Search for the cell housing the specified text and yield its (X, Y) center coordinate. 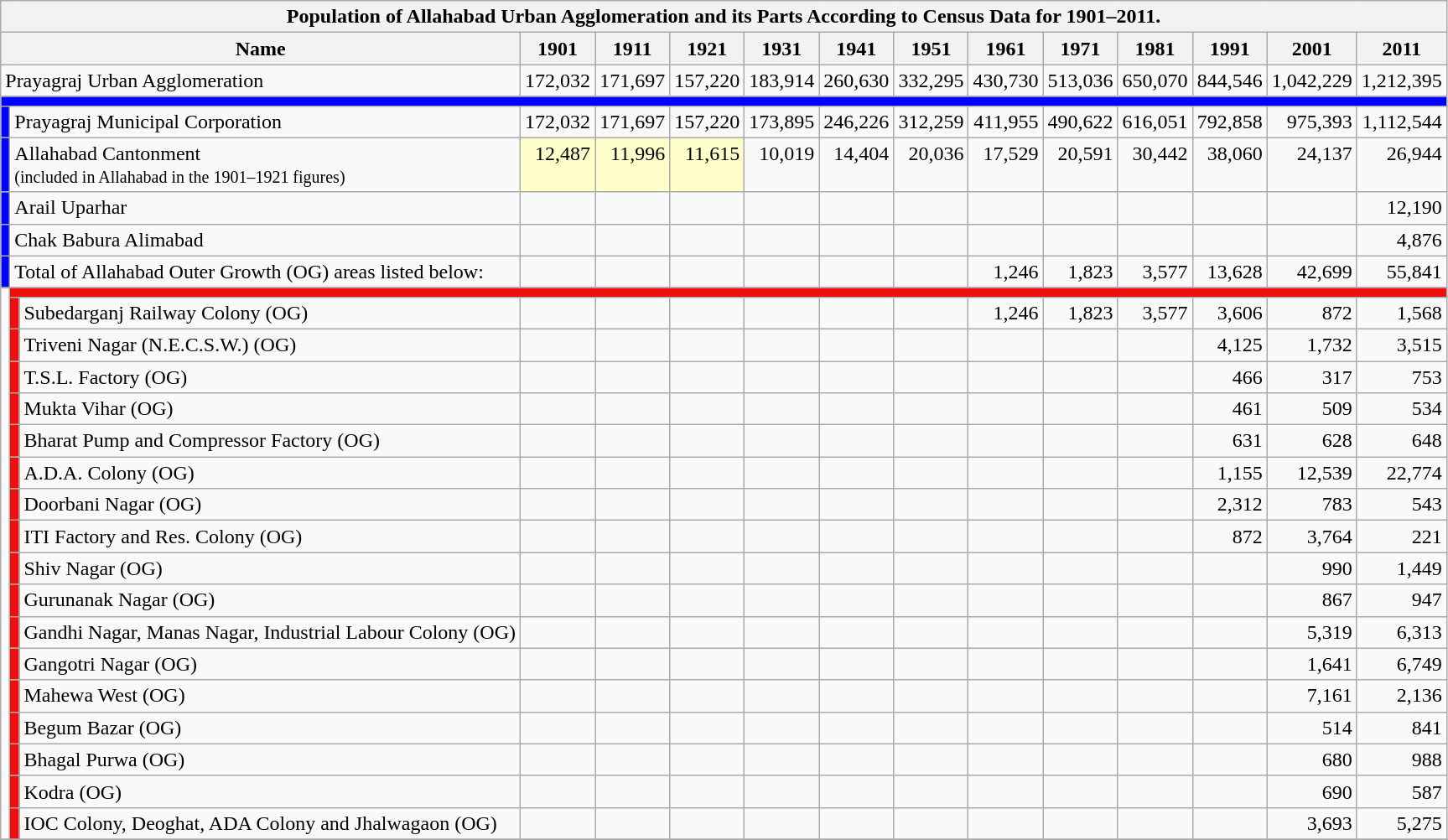
10,019 (781, 164)
Gangotri Nagar (OG) (270, 664)
317 (1311, 376)
783 (1311, 505)
T.S.L. Factory (OG) (270, 376)
Shiv Nagar (OG) (270, 568)
221 (1402, 537)
A.D.A. Colony (OG) (270, 473)
1901 (558, 49)
5,319 (1311, 632)
12,539 (1311, 473)
173,895 (781, 122)
Prayagraj Municipal Corporation (265, 122)
12,190 (1402, 208)
587 (1402, 791)
3,515 (1402, 345)
5,275 (1402, 823)
332,295 (931, 80)
1911 (632, 49)
844,546 (1229, 80)
38,060 (1229, 164)
Prayagraj Urban Agglomeration (261, 80)
7,161 (1311, 696)
Gurunanak Nagar (OG) (270, 600)
Triveni Nagar (N.E.C.S.W.) (OG) (270, 345)
3,693 (1311, 823)
20,036 (931, 164)
246,226 (857, 122)
947 (1402, 600)
430,730 (1006, 80)
466 (1229, 376)
513,036 (1080, 80)
Bhagal Purwa (OG) (270, 760)
Bharat Pump and Compressor Factory (OG) (270, 441)
11,996 (632, 164)
616,051 (1155, 122)
Kodra (OG) (270, 791)
Doorbani Nagar (OG) (270, 505)
Allahabad Cantonment(included in Allahabad in the 1901–1921 figures) (265, 164)
24,137 (1311, 164)
2,312 (1229, 505)
260,630 (857, 80)
1931 (781, 49)
867 (1311, 600)
ITI Factory and Res. Colony (OG) (270, 537)
2,136 (1402, 696)
1951 (931, 49)
14,404 (857, 164)
Population of Allahabad Urban Agglomeration and its Parts According to Census Data for 1901–2011. (724, 17)
3,606 (1229, 313)
461 (1229, 409)
3,764 (1311, 537)
1991 (1229, 49)
20,591 (1080, 164)
631 (1229, 441)
1971 (1080, 49)
4,876 (1402, 240)
988 (1402, 760)
26,944 (1402, 164)
680 (1311, 760)
Total of Allahabad Outer Growth (OG) areas listed below: (265, 272)
Arail Uparhar (265, 208)
990 (1311, 568)
1,112,544 (1402, 122)
17,529 (1006, 164)
509 (1311, 409)
411,955 (1006, 122)
1,568 (1402, 313)
650,070 (1155, 80)
22,774 (1402, 473)
690 (1311, 791)
312,259 (931, 122)
Mahewa West (OG) (270, 696)
490,622 (1080, 122)
Name (261, 49)
1,732 (1311, 345)
543 (1402, 505)
975,393 (1311, 122)
Gandhi Nagar, Manas Nagar, Industrial Labour Colony (OG) (270, 632)
1921 (708, 49)
648 (1402, 441)
Mukta Vihar (OG) (270, 409)
2001 (1311, 49)
1961 (1006, 49)
183,914 (781, 80)
Begum Bazar (OG) (270, 728)
792,858 (1229, 122)
42,699 (1311, 272)
30,442 (1155, 164)
1,042,229 (1311, 80)
628 (1311, 441)
13,628 (1229, 272)
1,641 (1311, 664)
1981 (1155, 49)
514 (1311, 728)
IOC Colony, Deoghat, ADA Colony and Jhalwagaon (OG) (270, 823)
534 (1402, 409)
841 (1402, 728)
1941 (857, 49)
753 (1402, 376)
6,313 (1402, 632)
Subedarganj Railway Colony (OG) (270, 313)
2011 (1402, 49)
Chak Babura Alimabad (265, 240)
1,155 (1229, 473)
1,212,395 (1402, 80)
6,749 (1402, 664)
12,487 (558, 164)
4,125 (1229, 345)
1,449 (1402, 568)
55,841 (1402, 272)
11,615 (708, 164)
